Pinpoint the cell where the given text exists, returning its [X, Y] midpoint coordinate. 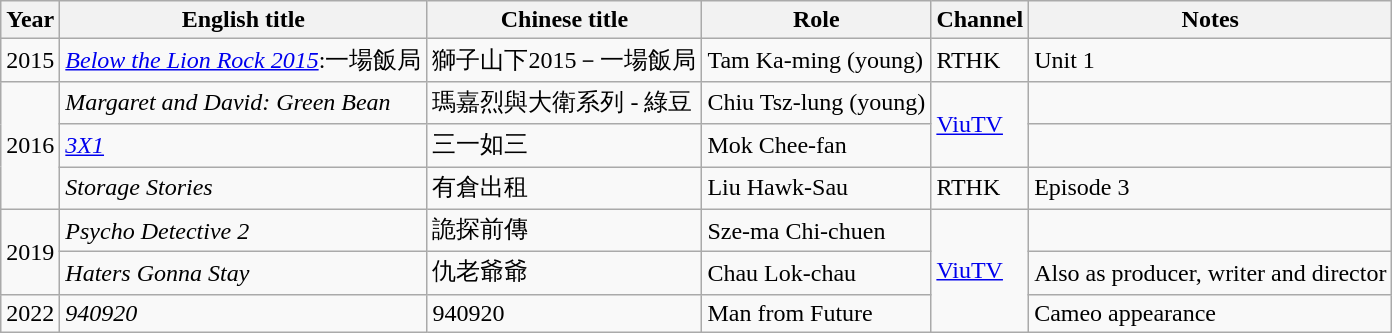
Channel [980, 20]
3X1 [244, 146]
2019 [30, 252]
仇老爺爺 [564, 274]
Year [30, 20]
Sze-ma Chi-chuen [816, 230]
獅子山下2015－一場飯局 [564, 60]
Also as producer, writer and director [1210, 274]
Chinese title [564, 20]
Mok Chee-fan [816, 146]
English title [244, 20]
2016 [30, 145]
Haters Gonna Stay [244, 274]
2015 [30, 60]
Notes [1210, 20]
Storage Stories [244, 188]
Chiu Tsz-lung (young) [816, 102]
有倉出租 [564, 188]
2022 [30, 313]
三一如三 [564, 146]
Tam Ka-ming (young) [816, 60]
Episode 3 [1210, 188]
Chau Lok-chau [816, 274]
Man from Future [816, 313]
Unit 1 [1210, 60]
Below the Lion Rock 2015:一場飯局 [244, 60]
詭探前傳 [564, 230]
Cameo appearance [1210, 313]
Psycho Detective 2 [244, 230]
Margaret and David: Green Bean [244, 102]
瑪嘉烈與大衛系列 - 綠豆 [564, 102]
Liu Hawk-Sau [816, 188]
Role [816, 20]
